Capture the cell that displays the provided text and extract its [X, Y] central coordinate. 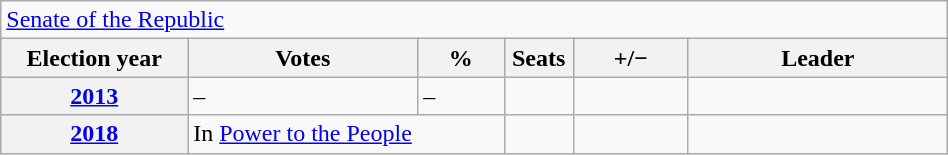
Seats [538, 58]
Votes [303, 58]
Election year [94, 58]
+/− [630, 58]
In Power to the People [346, 134]
Senate of the Republic [474, 20]
% [461, 58]
Leader [818, 58]
2013 [94, 96]
2018 [94, 134]
